Extract the (x, y) coordinate from the center of the cell holding the provided text.  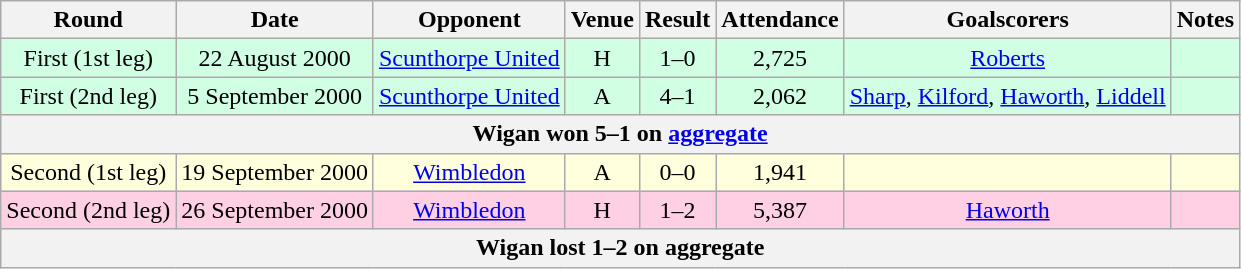
1–2 (677, 210)
Roberts (1008, 58)
5 September 2000 (275, 96)
5,387 (780, 210)
Attendance (780, 20)
Wigan lost 1–2 on aggregate (620, 248)
Goalscorers (1008, 20)
4–1 (677, 96)
Haworth (1008, 210)
Round (88, 20)
19 September 2000 (275, 172)
1–0 (677, 58)
Result (677, 20)
First (2nd leg) (88, 96)
Date (275, 20)
2,725 (780, 58)
Second (2nd leg) (88, 210)
Venue (602, 20)
22 August 2000 (275, 58)
Second (1st leg) (88, 172)
Opponent (469, 20)
First (1st leg) (88, 58)
1,941 (780, 172)
Wigan won 5–1 on aggregate (620, 134)
26 September 2000 (275, 210)
Notes (1205, 20)
0–0 (677, 172)
2,062 (780, 96)
Sharp, Kilford, Haworth, Liddell (1008, 96)
